For the text-containing cell, return its midpoint in (X, Y) coordinate format. 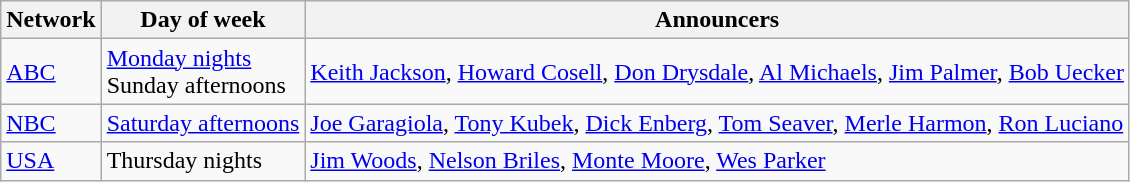
Network (51, 20)
Announcers (718, 20)
Jim Woods, Nelson Briles, Monte Moore, Wes Parker (718, 161)
Keith Jackson, Howard Cosell, Don Drysdale, Al Michaels, Jim Palmer, Bob Uecker (718, 72)
USA (51, 161)
Thursday nights (203, 161)
Monday nightsSunday afternoons (203, 72)
NBC (51, 123)
Day of week (203, 20)
Saturday afternoons (203, 123)
Joe Garagiola, Tony Kubek, Dick Enberg, Tom Seaver, Merle Harmon, Ron Luciano (718, 123)
ABC (51, 72)
